Determine the (x, y) coordinate at the center of the cell enclosing the given text.  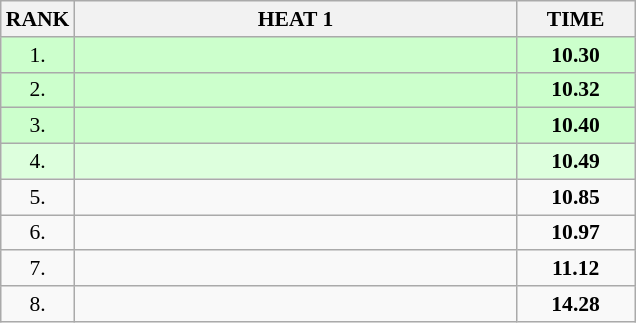
1. (38, 55)
10.49 (576, 162)
4. (38, 162)
RANK (38, 19)
10.97 (576, 233)
5. (38, 197)
7. (38, 269)
11.12 (576, 269)
3. (38, 126)
TIME (576, 19)
8. (38, 304)
HEAT 1 (295, 19)
14.28 (576, 304)
10.85 (576, 197)
10.32 (576, 90)
2. (38, 90)
6. (38, 233)
10.30 (576, 55)
10.40 (576, 126)
